Capture the cell that displays the provided text and extract its [x, y] central coordinate. 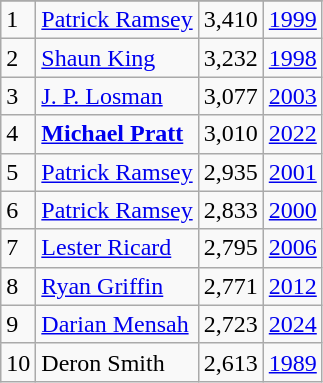
2 [18, 58]
2,771 [230, 286]
1998 [292, 58]
2,723 [230, 324]
J. P. Losman [117, 96]
3,232 [230, 58]
5 [18, 172]
3 [18, 96]
2006 [292, 248]
7 [18, 248]
10 [18, 362]
Lester Ricard [117, 248]
2003 [292, 96]
Deron Smith [117, 362]
2,935 [230, 172]
3,410 [230, 20]
2001 [292, 172]
2,613 [230, 362]
2,833 [230, 210]
2012 [292, 286]
1999 [292, 20]
8 [18, 286]
3,077 [230, 96]
2,795 [230, 248]
9 [18, 324]
Michael Pratt [117, 134]
2024 [292, 324]
2022 [292, 134]
1989 [292, 362]
Darian Mensah [117, 324]
6 [18, 210]
1 [18, 20]
Ryan Griffin [117, 286]
Shaun King [117, 58]
2000 [292, 210]
4 [18, 134]
3,010 [230, 134]
